Identify which cell holds the provided text, then report its (X, Y) central coordinate. 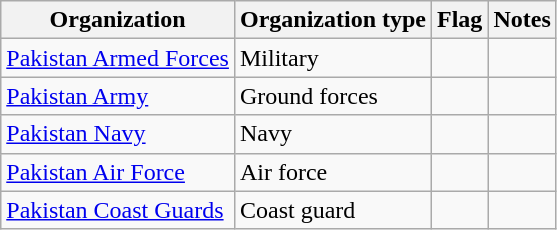
Navy (332, 134)
Air force (332, 172)
Pakistan Coast Guards (118, 210)
Ground forces (332, 96)
Pakistan Army (118, 96)
Military (332, 58)
Pakistan Navy (118, 134)
Pakistan Air Force (118, 172)
Flag (460, 20)
Pakistan Armed Forces (118, 58)
Organization (118, 20)
Coast guard (332, 210)
Notes (522, 20)
Organization type (332, 20)
